Scan for the cell matching the given text and deliver its (X, Y) coordinate at center. 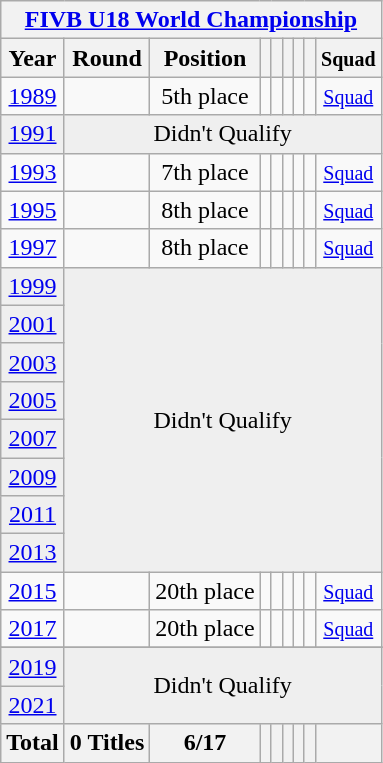
Position (205, 58)
2015 (33, 591)
2017 (33, 629)
7th place (205, 172)
1997 (33, 248)
2013 (33, 553)
2019 (33, 667)
1993 (33, 172)
5th place (205, 96)
1999 (33, 286)
6/17 (205, 743)
2005 (33, 400)
2003 (33, 362)
2007 (33, 438)
FIVB U18 World Championship (191, 20)
2009 (33, 477)
Total (33, 743)
2011 (33, 515)
2001 (33, 324)
Round (107, 58)
2021 (33, 705)
Year (33, 58)
0 Titles (107, 743)
1995 (33, 210)
1989 (33, 96)
1991 (33, 134)
